Provide the (x, y) coordinate of the cell's center where the given text is located.  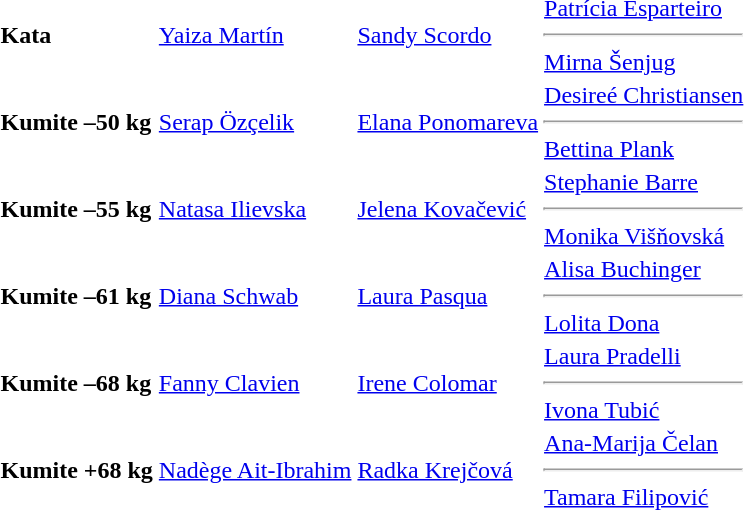
Serap Özçelik (255, 122)
Jelena Kovačević (448, 209)
Natasa Ilievska (255, 209)
Diana Schwab (255, 296)
Laura Pasqua (448, 296)
Elana Ponomareva (448, 122)
Irene Colomar (448, 383)
Fanny Clavien (255, 383)
